Determine the (X, Y) coordinate at the center of the cell enclosing the given text.  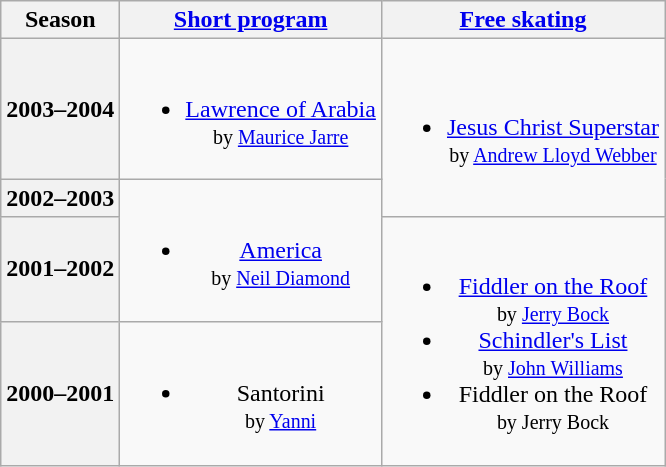
2001–2002 (60, 270)
Santorini by Yanni (251, 393)
Fiddler on the Roof by Jerry Bock Schindler's List by John Williams Fiddler on the Roof by Jerry Bock (522, 341)
2003–2004 (60, 109)
Short program (251, 20)
America by Neil Diamond (251, 250)
2002–2003 (60, 198)
2000–2001 (60, 393)
Jesus Christ Superstar by Andrew Lloyd Webber (522, 128)
Free skating (522, 20)
Lawrence of Arabia by Maurice Jarre (251, 109)
Season (60, 20)
